Return the [X, Y] coordinate for the center point of the cell that contains the specified text.  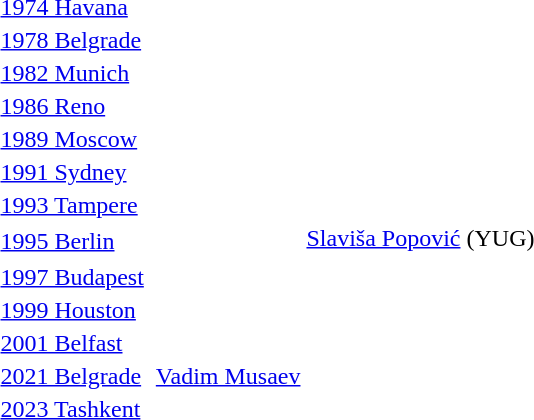
Vadim Musaev [228, 376]
